Scan for the cell matching the given text and deliver its (x, y) coordinate at center. 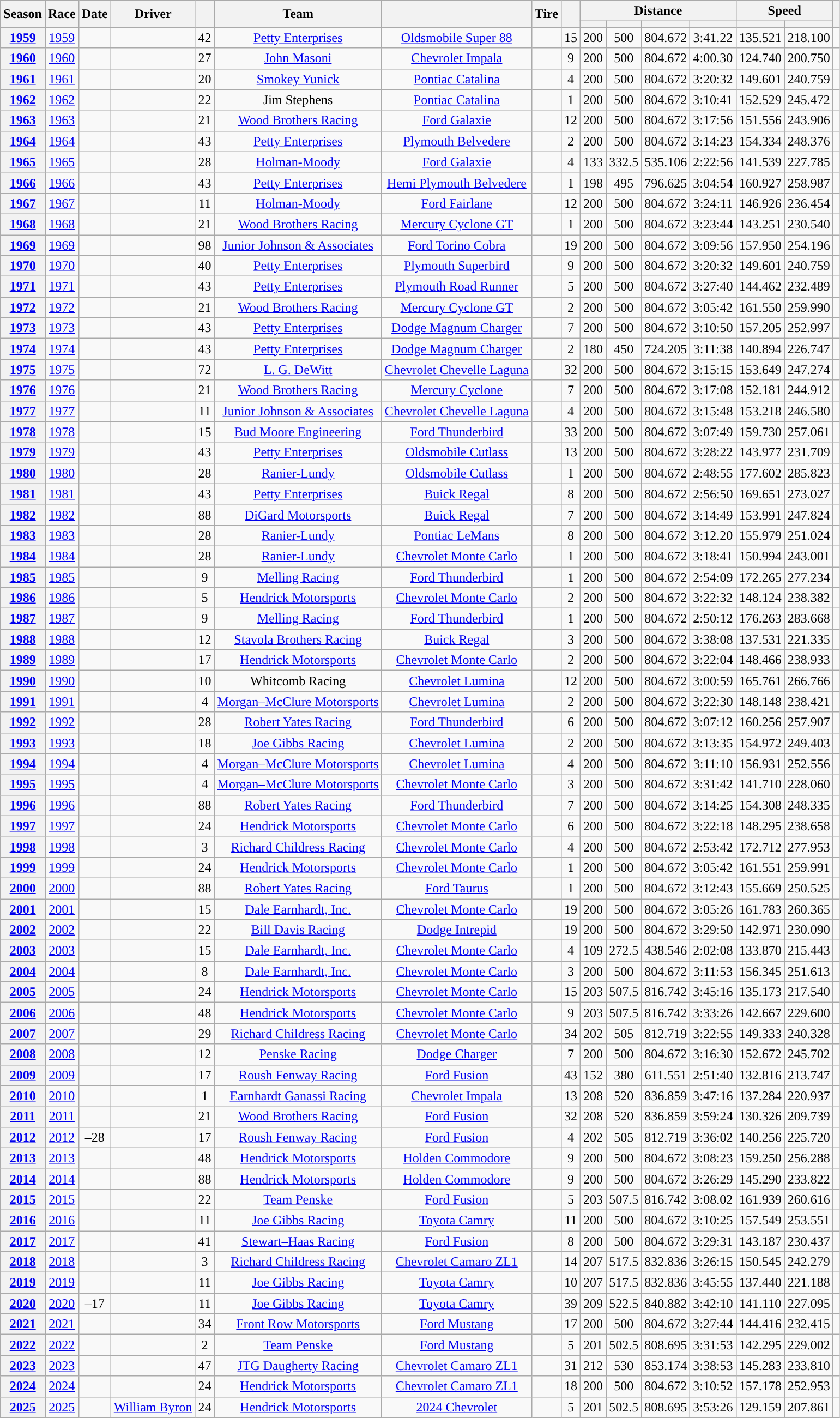
161.551 (760, 867)
2:54:09 (713, 577)
3:11:38 (713, 349)
3:24:11 (713, 203)
–17 (95, 1304)
3:22:32 (713, 598)
Hemi Plymouth Belvedere (457, 183)
154.308 (760, 805)
Team (298, 14)
Bud Moore Engineering (298, 432)
212 (593, 1366)
159.250 (760, 1158)
William Byron (153, 1407)
209 (593, 1304)
3:14:49 (713, 515)
530 (624, 1366)
148.295 (760, 826)
227.785 (809, 162)
207.861 (809, 1407)
142.971 (760, 930)
172.265 (760, 577)
152 (593, 1075)
140.894 (760, 349)
Season (23, 14)
Plymouth Belvedere (457, 141)
232.415 (809, 1324)
33 (570, 432)
98 (205, 245)
251.024 (809, 535)
2:48:55 (713, 473)
215.443 (809, 951)
Whitcomb Racing (298, 681)
2:50:12 (713, 619)
238.382 (809, 598)
3:17:56 (713, 120)
260.616 (809, 1199)
Jim Stephens (298, 100)
259.991 (809, 867)
109 (593, 951)
153.649 (760, 370)
380 (624, 1075)
155.979 (760, 535)
180 (593, 349)
156.931 (760, 764)
39 (570, 1304)
254.196 (809, 245)
143.251 (760, 224)
246.580 (809, 411)
Race (62, 14)
Stavola Brothers Racing (298, 639)
266.766 (809, 681)
3:08.02 (713, 1199)
3:15:15 (713, 370)
3:31:53 (713, 1345)
218.100 (809, 38)
157.950 (760, 245)
124.740 (760, 58)
40 (205, 266)
249.403 (809, 743)
226.747 (809, 349)
20 (205, 79)
148.148 (760, 702)
230.090 (809, 930)
Driver (153, 14)
2024 Chevrolet (457, 1407)
495 (624, 183)
3:16:30 (713, 1054)
257.907 (809, 722)
3:26:29 (713, 1179)
245.472 (809, 100)
141.539 (760, 162)
Dodge Intrepid (457, 930)
72 (205, 370)
3:11:10 (713, 764)
535.106 (666, 162)
611.551 (666, 1075)
251.613 (809, 972)
283.668 (809, 619)
133.870 (760, 951)
Oldsmobile Super 88 (457, 38)
217.540 (809, 992)
240.328 (809, 1034)
Plymouth Superbird (457, 266)
3:22:55 (713, 1034)
213.747 (809, 1075)
152.529 (760, 100)
231.709 (809, 452)
260.365 (809, 909)
227.095 (809, 1304)
31 (570, 1366)
3:29:50 (713, 930)
161.783 (760, 909)
3:10:41 (713, 100)
3:38:08 (713, 639)
135.521 (760, 38)
3:59:24 (713, 1117)
3:04:54 (713, 183)
41 (205, 1241)
272.5 (624, 951)
230.540 (809, 224)
3:14:25 (713, 805)
130.326 (760, 1117)
198 (593, 183)
259.990 (809, 307)
252.953 (809, 1386)
257.061 (809, 432)
3:45:55 (713, 1283)
238.658 (809, 826)
3:10:52 (713, 1386)
3:14:23 (713, 141)
3:12:43 (713, 888)
Speed (784, 11)
3:09:56 (713, 245)
438.546 (666, 951)
143.977 (760, 452)
3:29:31 (713, 1241)
248.335 (809, 805)
253.551 (809, 1220)
2:51:40 (713, 1075)
2:56:50 (713, 494)
160.927 (760, 183)
142.295 (760, 1345)
47 (205, 1366)
221.335 (809, 639)
Ford Fairlane (457, 203)
3:45:16 (713, 992)
Penske Racing (298, 1054)
236.454 (809, 203)
160.256 (760, 722)
233.810 (809, 1366)
137.440 (760, 1283)
256.288 (809, 1158)
3:17:08 (713, 390)
3:33:26 (713, 1013)
3:42:10 (713, 1304)
2:22:56 (713, 162)
522.5 (624, 1304)
DiGard Motorsports (298, 515)
3:22:30 (713, 702)
155.669 (760, 888)
3:38:53 (713, 1366)
177.602 (760, 473)
3:28:22 (713, 452)
332.5 (624, 162)
161.550 (760, 307)
3:12.20 (713, 535)
135.173 (760, 992)
145.290 (760, 1179)
159.730 (760, 432)
157.549 (760, 1220)
252.556 (809, 764)
258.987 (809, 183)
230.437 (809, 1241)
2:53:42 (713, 847)
3:41.22 (713, 38)
165.761 (760, 681)
Pontiac LeMans (457, 535)
3:05:26 (713, 909)
250.525 (809, 888)
3:53:26 (713, 1407)
796.625 (666, 183)
154.334 (760, 141)
3:31:42 (713, 785)
176.263 (760, 619)
157.178 (760, 1386)
3:23:44 (713, 224)
42 (205, 38)
153.218 (760, 411)
285.823 (809, 473)
Tire (546, 14)
3:22:18 (713, 826)
Distance (658, 11)
14 (570, 1262)
132.816 (760, 1075)
4:00.30 (713, 58)
L. G. DeWitt (298, 370)
3:08:23 (713, 1158)
172.712 (760, 847)
242.279 (809, 1262)
–28 (95, 1137)
200.750 (809, 58)
27 (205, 58)
144.416 (760, 1324)
273.027 (809, 494)
137.531 (760, 639)
161.939 (760, 1199)
3:22:04 (713, 660)
Date (95, 14)
225.720 (809, 1137)
149.333 (760, 1034)
142.667 (760, 1013)
141.710 (760, 785)
3:11:53 (713, 972)
157.205 (760, 328)
232.489 (809, 287)
156.345 (760, 972)
221.188 (809, 1283)
151.556 (760, 120)
245.702 (809, 1054)
3:10:25 (713, 1220)
3:47:16 (713, 1096)
150.545 (760, 1262)
Dodge Charger (457, 1054)
248.376 (809, 141)
141.110 (760, 1304)
3:15:48 (713, 411)
154.972 (760, 743)
JTG Daugherty Racing (298, 1366)
29 (205, 1034)
252.997 (809, 328)
Ford Taurus (457, 888)
129.159 (760, 1407)
3:00:59 (713, 681)
3:18:41 (713, 556)
238.933 (809, 660)
243.001 (809, 556)
152.181 (760, 390)
229.600 (809, 1013)
209.739 (809, 1117)
247.824 (809, 515)
3:10:50 (713, 328)
450 (624, 349)
144.462 (760, 287)
220.937 (809, 1096)
148.124 (760, 598)
152.672 (760, 1054)
Mercury Cyclone (457, 390)
143.187 (760, 1241)
840.882 (666, 1304)
John Masoni (298, 58)
228.060 (809, 785)
3:27:40 (713, 287)
3:26:15 (713, 1262)
3:07:12 (713, 722)
169.651 (760, 494)
229.002 (809, 1345)
Stewart–Haas Racing (298, 1241)
Earnhardt Ganassi Racing (298, 1096)
145.283 (760, 1366)
Smokey Yunick (298, 79)
3:07:49 (713, 432)
133 (593, 162)
244.912 (809, 390)
Bill Davis Racing (298, 930)
Front Row Motorsports (298, 1324)
277.234 (809, 577)
Ford Torino Cobra (457, 245)
853.174 (666, 1366)
3:36:02 (713, 1137)
277.953 (809, 847)
2:02:08 (713, 951)
153.991 (760, 515)
243.906 (809, 120)
150.994 (760, 556)
140.256 (760, 1137)
137.284 (760, 1096)
233.822 (809, 1179)
238.421 (809, 702)
148.466 (760, 660)
146.926 (760, 203)
3:27:44 (713, 1324)
247.274 (809, 370)
3:13:35 (713, 743)
Plymouth Road Runner (457, 287)
724.205 (666, 349)
